From the cell containing the given text, extract its center point as (x, y) coordinate. 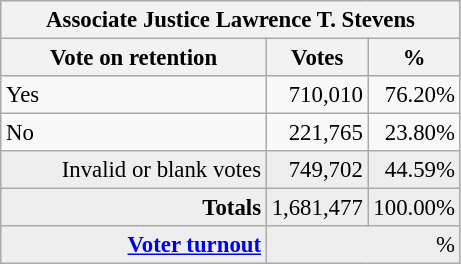
Yes (134, 95)
No (134, 133)
Associate Justice Lawrence T. Stevens (231, 20)
44.59% (414, 170)
100.00% (414, 208)
Voter turnout (134, 245)
710,010 (317, 95)
221,765 (317, 133)
76.20% (414, 95)
Totals (134, 208)
Vote on retention (134, 58)
Votes (317, 58)
749,702 (317, 170)
Invalid or blank votes (134, 170)
23.80% (414, 133)
1,681,477 (317, 208)
